From the cell containing the given text, extract its center point as [X, Y] coordinate. 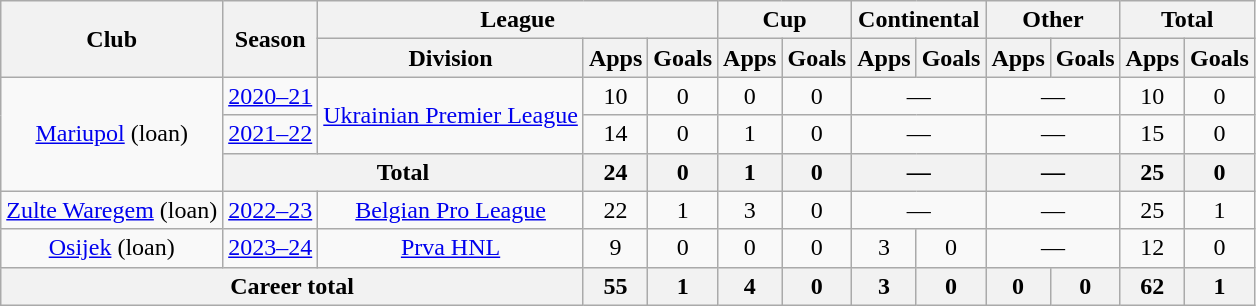
Belgian Pro League [451, 210]
Zulte Waregem (loan) [112, 210]
24 [615, 172]
2021–22 [270, 134]
55 [615, 286]
Division [451, 58]
2020–21 [270, 96]
62 [1152, 286]
Prva HNL [451, 248]
Season [270, 39]
Continental [919, 20]
15 [1152, 134]
22 [615, 210]
14 [615, 134]
League [518, 20]
4 [750, 286]
Mariupol (loan) [112, 134]
2023–24 [270, 248]
Club [112, 39]
Other [1053, 20]
2022–23 [270, 210]
Career total [292, 286]
9 [615, 248]
Osijek (loan) [112, 248]
Cup [785, 20]
12 [1152, 248]
Ukrainian Premier League [451, 115]
